Pinpoint the cell where the given text exists, returning its (X, Y) midpoint coordinate. 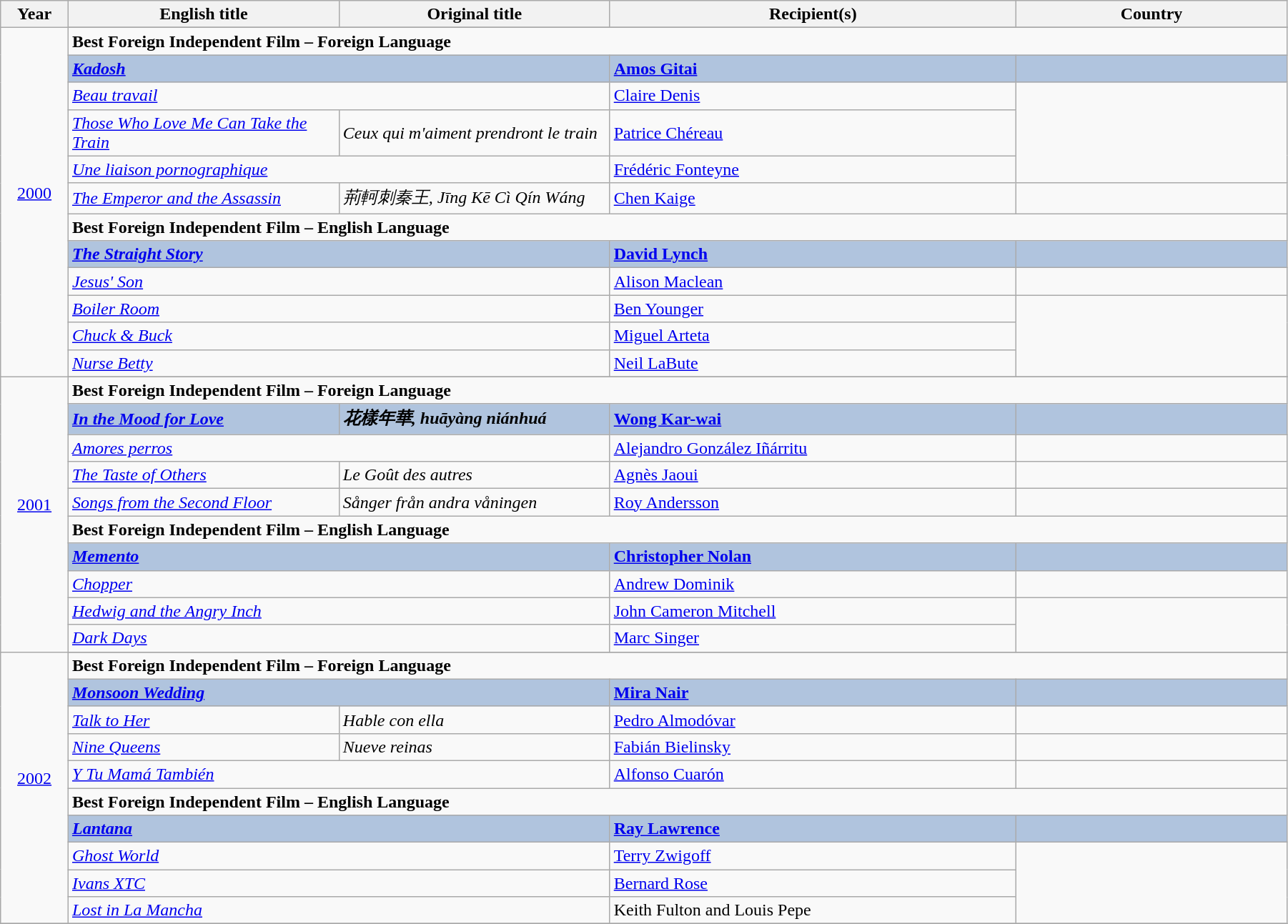
Wong Kar-wai (813, 419)
English title (203, 14)
2001 (34, 515)
Lantana (339, 829)
Alejandro González Iñárritu (813, 448)
Marc Singer (813, 638)
Talk to Her (203, 720)
Original title (475, 14)
Fabián Bielinsky (813, 747)
Ben Younger (813, 309)
Boiler Room (339, 309)
Ceux qui m'aiment prendront le train (475, 133)
Bernard Rose (813, 883)
Le Goût des autres (475, 475)
Alison Maclean (813, 282)
花樣年華, huāyàng niánhuá (475, 419)
John Cameron Mitchell (813, 611)
Ghost World (339, 856)
Claire Denis (813, 96)
Songs from the Second Floor (203, 502)
Alfonso Cuarón (813, 774)
David Lynch (813, 254)
荊軻刺秦王, Jīng Kē Cì Qín Wáng (475, 199)
Chuck & Buck (339, 336)
Pedro Almodóvar (813, 720)
Mira Nair (813, 692)
Lost in La Mancha (339, 910)
Memento (339, 557)
The Taste of Others (203, 475)
Neil LaBute (813, 363)
Jesus' Son (339, 282)
Une liaison pornographique (339, 169)
The Emperor and the Assassin (203, 199)
Country (1152, 14)
Y Tu Mamá También (339, 774)
2002 (34, 788)
Sånger från andra våningen (475, 502)
In the Mood for Love (203, 419)
Miguel Arteta (813, 336)
Ivans XTC (339, 883)
Nine Queens (203, 747)
The Straight Story (339, 254)
Chen Kaige (813, 199)
Christopher Nolan (813, 557)
Dark Days (339, 638)
Amores perros (339, 448)
Patrice Chéreau (813, 133)
Terry Zwigoff (813, 856)
Recipient(s) (813, 14)
Year (34, 14)
Monsoon Wedding (339, 692)
Chopper (339, 584)
Agnès Jaoui (813, 475)
Kadosh (339, 69)
Frédéric Fonteyne (813, 169)
Ray Lawrence (813, 829)
Andrew Dominik (813, 584)
Hedwig and the Angry Inch (339, 611)
Roy Andersson (813, 502)
Amos Gitai (813, 69)
Those Who Love Me Can Take the Train (203, 133)
Nueve reinas (475, 747)
2000 (34, 202)
Beau travail (339, 96)
Hable con ella (475, 720)
Nurse Betty (339, 363)
Keith Fulton and Louis Pepe (813, 910)
